For the text-containing cell, return its midpoint in (X, Y) coordinate format. 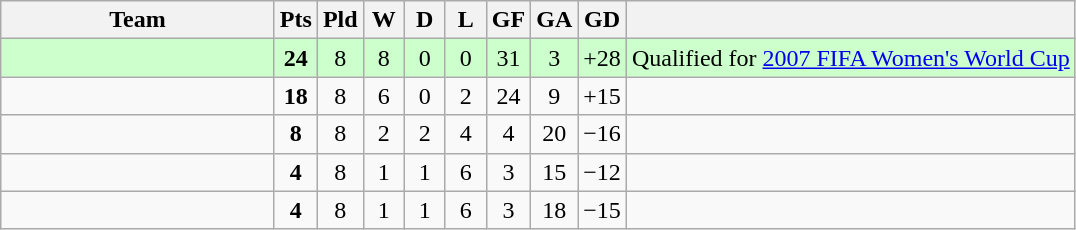
−15 (602, 210)
L (466, 20)
+15 (602, 96)
−16 (602, 134)
15 (554, 172)
31 (508, 58)
GA (554, 20)
W (384, 20)
−12 (602, 172)
Pts (296, 20)
GD (602, 20)
+28 (602, 58)
GF (508, 20)
Pld (340, 20)
Qualified for 2007 FIFA Women's World Cup (850, 58)
Team (138, 20)
D (424, 20)
9 (554, 96)
20 (554, 134)
